Locate the cell with the specified text and output its (X, Y) center coordinate. 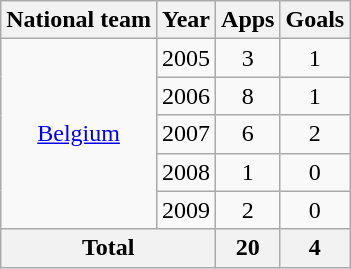
20 (248, 248)
2008 (186, 172)
6 (248, 134)
National team (79, 20)
8 (248, 96)
2005 (186, 58)
2006 (186, 96)
Total (108, 248)
2007 (186, 134)
4 (315, 248)
Year (186, 20)
Apps (248, 20)
2009 (186, 210)
Goals (315, 20)
Belgium (79, 134)
3 (248, 58)
